Find where the given text appears and provide that cell's center as (X, Y) coordinate. 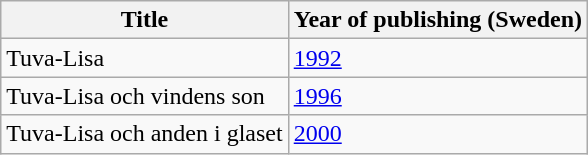
Tuva-Lisa och anden i glaset (144, 134)
2000 (438, 134)
Title (144, 20)
Year of publishing (Sweden) (438, 20)
1996 (438, 96)
Tuva-Lisa (144, 58)
Tuva-Lisa och vindens son (144, 96)
1992 (438, 58)
